Locate the cell with the specified text and output its (X, Y) center coordinate. 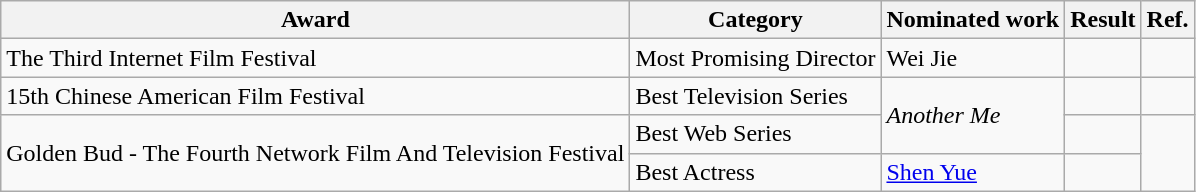
Best Actress (756, 172)
Most Promising Director (756, 58)
Ref. (1168, 20)
Nominated work (973, 20)
Result (1103, 20)
15th Chinese American Film Festival (316, 96)
Shen Yue (973, 172)
Golden Bud - The Fourth Network Film And Television Festival (316, 153)
Award (316, 20)
The Third Internet Film Festival (316, 58)
Category (756, 20)
Another Me (973, 115)
Best Television Series (756, 96)
Wei Jie (973, 58)
Best Web Series (756, 134)
